Extract the [x, y] coordinate from the center of the cell holding the provided text.  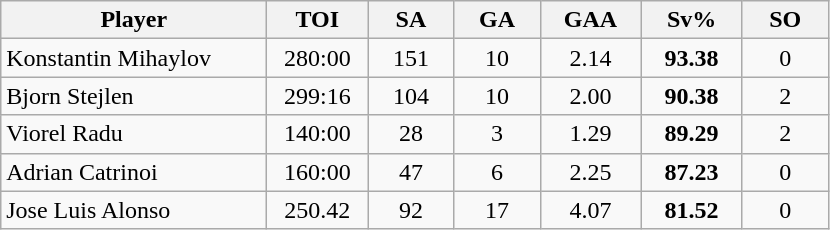
47 [411, 172]
SO [785, 20]
299:16 [318, 96]
Viorel Radu [134, 134]
1.29 [590, 134]
SA [411, 20]
17 [497, 210]
151 [411, 58]
2.00 [590, 96]
280:00 [318, 58]
3 [497, 134]
250.42 [318, 210]
4.07 [590, 210]
28 [411, 134]
GA [497, 20]
81.52 [692, 210]
140:00 [318, 134]
92 [411, 210]
2.14 [590, 58]
87.23 [692, 172]
93.38 [692, 58]
GAA [590, 20]
160:00 [318, 172]
Player [134, 20]
90.38 [692, 96]
104 [411, 96]
TOI [318, 20]
Konstantin Mihaylov [134, 58]
Bjorn Stejlen [134, 96]
6 [497, 172]
Adrian Catrinoi [134, 172]
Sv% [692, 20]
2.25 [590, 172]
Jose Luis Alonso [134, 210]
89.29 [692, 134]
